Return the [X, Y] coordinate for the center point of the cell that contains the specified text.  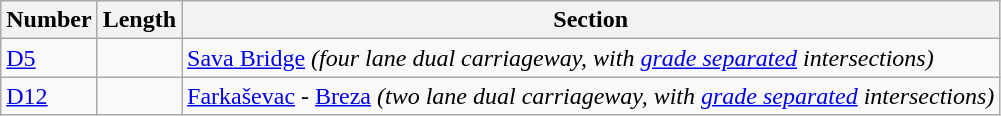
D5 [49, 58]
Length [139, 20]
Number [49, 20]
Farkaševac - Breza (two lane dual carriageway, with grade separated intersections) [591, 96]
Section [591, 20]
D12 [49, 96]
Sava Bridge (four lane dual carriageway, with grade separated intersections) [591, 58]
